Locate the cell with the specified text and output its [x, y] center coordinate. 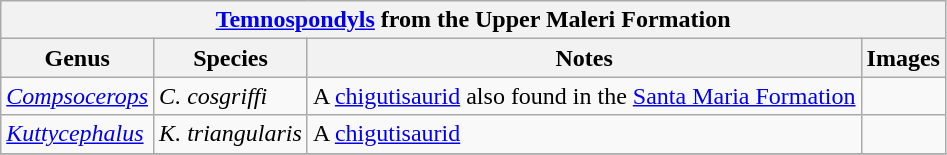
Notes [584, 58]
Kuttycephalus [78, 134]
Genus [78, 58]
C. cosgriffi [231, 96]
Compsocerops [78, 96]
Species [231, 58]
A chigutisaurid also found in the Santa Maria Formation [584, 96]
Images [903, 58]
Temnospondyls from the Upper Maleri Formation [474, 20]
A chigutisaurid [584, 134]
K. triangularis [231, 134]
